Return [x, y] of the center of cell containing provided text 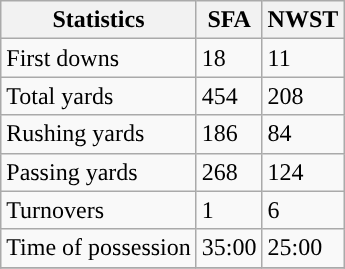
Turnovers [99, 210]
454 [229, 96]
25:00 [303, 248]
268 [229, 172]
Time of possession [99, 248]
Passing yards [99, 172]
18 [229, 58]
35:00 [229, 248]
208 [303, 96]
1 [229, 210]
84 [303, 134]
186 [229, 134]
6 [303, 210]
SFA [229, 20]
NWST [303, 20]
Total yards [99, 96]
Rushing yards [99, 134]
124 [303, 172]
First downs [99, 58]
Statistics [99, 20]
11 [303, 58]
